Output the [X, Y] coordinate of the center of the cell containing the given text.  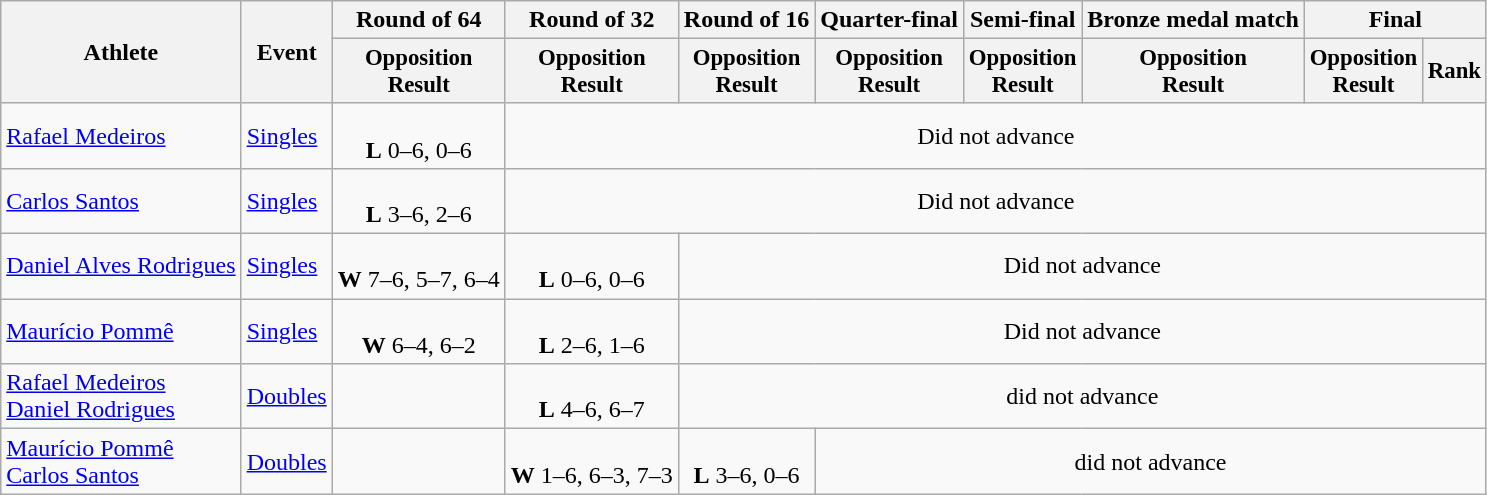
Quarter-final [890, 20]
Athlete [121, 52]
Final [1395, 20]
W 7–6, 5–7, 6–4 [418, 266]
L 3–6, 2–6 [418, 200]
Bronze medal match [1194, 20]
Round of 16 [746, 20]
Round of 32 [592, 20]
Rank [1455, 72]
L 3–6, 0–6 [746, 462]
Maurício Pommê [121, 332]
Semi-final [1023, 20]
Event [286, 52]
Carlos Santos [121, 200]
Rafael Medeiros [121, 136]
W 6–4, 6–2 [418, 332]
Maurício PommêCarlos Santos [121, 462]
L 2–6, 1–6 [592, 332]
Daniel Alves Rodrigues [121, 266]
Rafael MedeirosDaniel Rodrigues [121, 396]
L 4–6, 6–7 [592, 396]
W 1–6, 6–3, 7–3 [592, 462]
Round of 64 [418, 20]
